Search for the cell housing the specified text and yield its (X, Y) center coordinate. 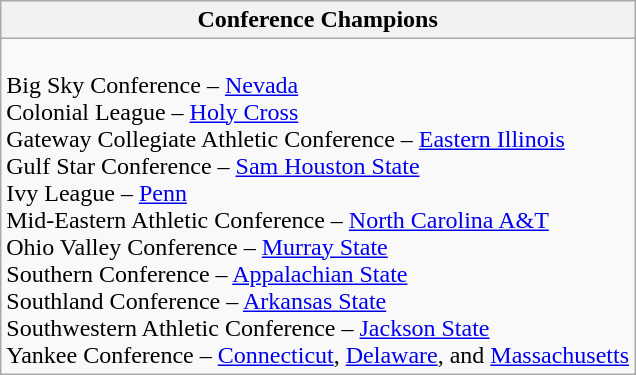
Conference Champions (318, 20)
